Extract the (x, y) coordinate from the center of the cell holding the provided text.  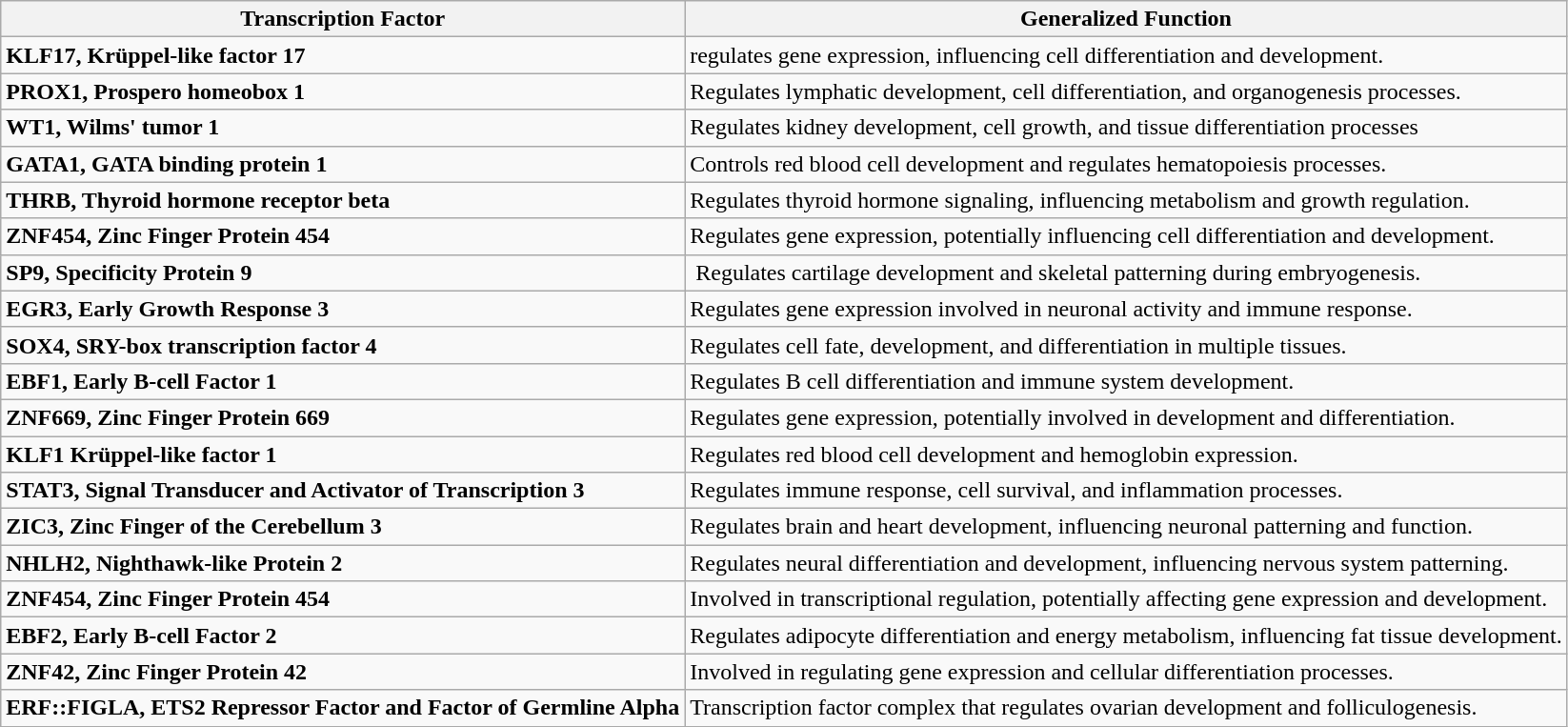
GATA1, GATA binding protein 1 (343, 164)
Controls red blood cell development and regulates hematopoiesis processes. (1126, 164)
Regulates red blood cell development and hemoglobin expression. (1126, 454)
ZNF42, Zinc Finger Protein 42 (343, 672)
EBF2, Early B-cell Factor 2 (343, 636)
regulates gene expression, influencing cell differentiation and development. (1126, 55)
WT1, Wilms' tumor 1 (343, 128)
Transcription Factor (343, 19)
Regulates gene expression, potentially involved in development and differentiation. (1126, 417)
Generalized Function (1126, 19)
Regulates thyroid hormone signaling, influencing metabolism and growth regulation. (1126, 200)
Regulates gene expression, potentially influencing cell differentiation and development. (1126, 236)
Regulates cell fate, development, and differentiation in multiple tissues. (1126, 345)
EBF1, Early B-cell Factor 1 (343, 381)
Regulates lymphatic development, cell differentiation, and organogenesis processes. (1126, 91)
Involved in transcriptional regulation, potentially affecting gene expression and development. (1126, 599)
Transcription factor complex that regulates ovarian development and folliculogenesis. (1126, 708)
KLF1 Krüppel-like factor 1 (343, 454)
SP9, Specificity Protein 9 (343, 273)
KLF17, Krüppel-like factor 17 (343, 55)
PROX1, Prospero homeobox 1 (343, 91)
Regulates neural differentiation and development, influencing nervous system patterning. (1126, 563)
Regulates B cell differentiation and immune system development. (1126, 381)
Regulates immune response, cell survival, and inflammation processes. (1126, 491)
EGR3, Early Growth Response 3 (343, 309)
Regulates adipocyte differentiation and energy metabolism, influencing fat tissue development. (1126, 636)
SOX4, SRY-box transcription factor 4 (343, 345)
ZNF669, Zinc Finger Protein 669 (343, 417)
Regulates brain and heart development, influencing neuronal patterning and function. (1126, 527)
Involved in regulating gene expression and cellular differentiation processes. (1126, 672)
THRB, Thyroid hormone receptor beta (343, 200)
Regulates cartilage development and skeletal patterning during embryogenesis. (1126, 273)
ZIC3, Zinc Finger of the Cerebellum 3 (343, 527)
Regulates gene expression involved in neuronal activity and immune response. (1126, 309)
ERF::FIGLA, ETS2 Repressor Factor and Factor of Germline Alpha (343, 708)
Regulates kidney development, cell growth, and tissue differentiation processes (1126, 128)
NHLH2, Nighthawk-like Protein 2 (343, 563)
STAT3, Signal Transducer and Activator of Transcription 3 (343, 491)
